Search for the cell housing the specified text and yield its (X, Y) center coordinate. 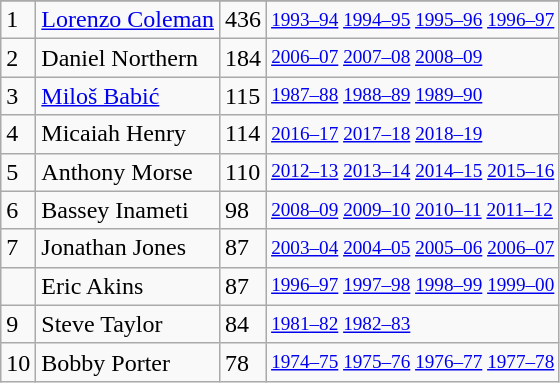
1993–94 1994–95 1995–96 1996–97 (413, 20)
1987–88 1988–89 1989–90 (413, 96)
Miloš Babić (128, 96)
2003–04 2004–05 2005–06 2006–07 (413, 248)
5 (18, 172)
6 (18, 210)
7 (18, 248)
98 (242, 210)
Micaiah Henry (128, 134)
2006–07 2007–08 2008–09 (413, 58)
1996–97 1997–98 1998–99 1999–00 (413, 286)
9 (18, 324)
84 (242, 324)
Daniel Northern (128, 58)
Lorenzo Coleman (128, 20)
2012–13 2013–14 2014–15 2015–16 (413, 172)
3 (18, 96)
78 (242, 362)
110 (242, 172)
Jonathan Jones (128, 248)
Anthony Morse (128, 172)
184 (242, 58)
2016–17 2017–18 2018–19 (413, 134)
Eric Akins (128, 286)
115 (242, 96)
Bobby Porter (128, 362)
Bassey Inameti (128, 210)
10 (18, 362)
2 (18, 58)
1981–82 1982–83 (413, 324)
114 (242, 134)
1 (18, 20)
2008–09 2009–10 2010–11 2011–12 (413, 210)
4 (18, 134)
1974–75 1975–76 1976–77 1977–78 (413, 362)
436 (242, 20)
Steve Taylor (128, 324)
